Locate the cell with the specified text and output its [x, y] center coordinate. 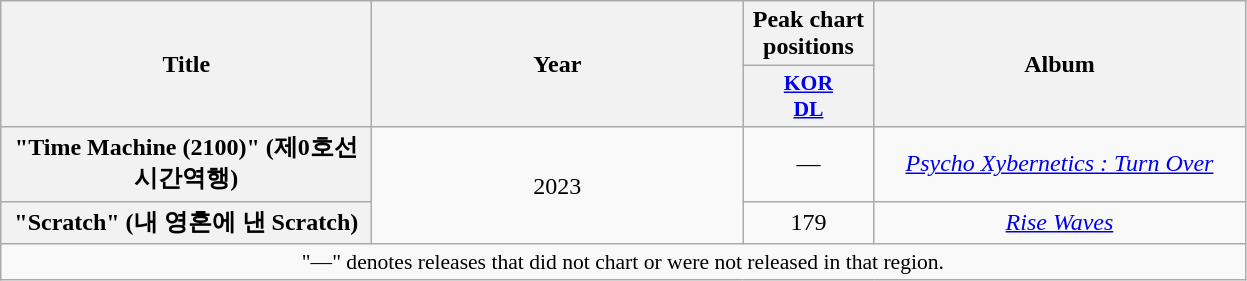
Title [186, 64]
Rise Waves [1060, 222]
2023 [558, 186]
"Scratch" (내 영혼에 낸 Scratch) [186, 222]
Peak chart positions [808, 34]
"—" denotes releases that did not chart or were not released in that region. [623, 262]
KORDL [808, 96]
Psycho Xybernetics : Turn Over [1060, 164]
179 [808, 222]
"Time Machine (2100)" (제0호선 시간역행) [186, 164]
— [808, 164]
Album [1060, 64]
Year [558, 64]
